Scan for the cell matching the given text and deliver its (X, Y) coordinate at center. 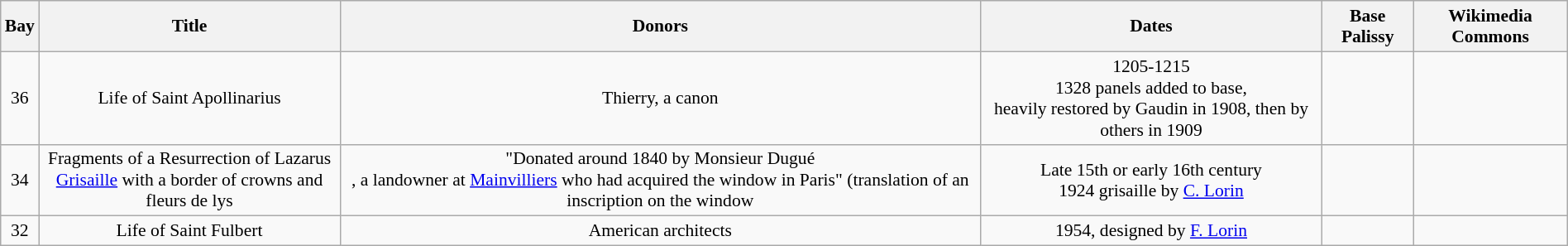
Wikimedia Commons (1490, 27)
Life of Saint Apollinarius (189, 98)
Thierry, a canon (660, 98)
Dates (1151, 27)
32 (20, 231)
Fragments of a Resurrection of LazarusGrisaille with a border of crowns and fleurs de lys (189, 181)
Bay (20, 27)
Base Palissy (1368, 27)
American architects (660, 231)
Life of Saint Fulbert (189, 231)
1205-12151328 panels added to base,heavily restored by Gaudin in 1908, then by others in 1909 (1151, 98)
36 (20, 98)
Title (189, 27)
Donors (660, 27)
1954, designed by F. Lorin (1151, 231)
34 (20, 181)
Late 15th or early 16th century 1924 grisaille by C. Lorin (1151, 181)
